Extract the [X, Y] coordinate from the center of the cell holding the provided text.  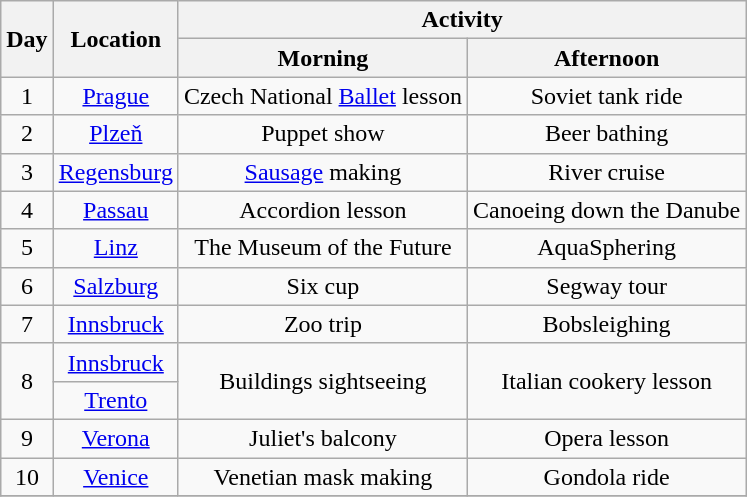
Trento [116, 400]
5 [27, 248]
Linz [116, 248]
Verona [116, 438]
Italian cookery lesson [606, 381]
Regensburg [116, 172]
Salzburg [116, 286]
Plzeň [116, 134]
6 [27, 286]
9 [27, 438]
The Museum of the Future [322, 248]
Beer bathing [606, 134]
Bobsleighing [606, 324]
Sausage making [322, 172]
10 [27, 477]
Venetian mask making [322, 477]
Puppet show [322, 134]
4 [27, 210]
River cruise [606, 172]
Activity [462, 20]
Six cup [322, 286]
Canoeing down the Danube [606, 210]
Buildings sightseeing [322, 381]
Juliet's balcony [322, 438]
8 [27, 381]
2 [27, 134]
Day [27, 39]
Prague [116, 96]
Segway tour [606, 286]
Location [116, 39]
Czech National Ballet lesson [322, 96]
7 [27, 324]
Zoo trip [322, 324]
3 [27, 172]
Afternoon [606, 58]
Opera lesson [606, 438]
Gondola ride [606, 477]
Accordion lesson [322, 210]
AquaSphering [606, 248]
Morning [322, 58]
Passau [116, 210]
Venice [116, 477]
Soviet tank ride [606, 96]
1 [27, 96]
